Pinpoint the cell where the given text exists, returning its (x, y) midpoint coordinate. 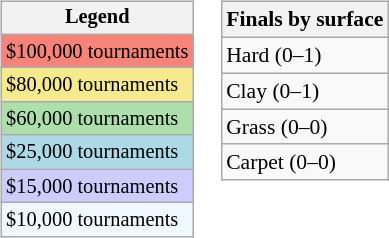
$100,000 tournaments (97, 51)
Carpet (0–0) (304, 162)
Hard (0–1) (304, 55)
Legend (97, 18)
Grass (0–0) (304, 127)
$80,000 tournaments (97, 85)
$25,000 tournaments (97, 152)
$60,000 tournaments (97, 119)
$10,000 tournaments (97, 220)
$15,000 tournaments (97, 186)
Finals by surface (304, 20)
Clay (0–1) (304, 91)
